Scan for the cell matching the given text and deliver its [X, Y] coordinate at center. 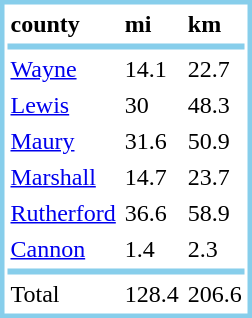
Maury [64, 140]
Total [64, 294]
1.4 [152, 248]
km [215, 24]
36.6 [152, 212]
14.1 [152, 68]
Cannon [64, 248]
50.9 [215, 140]
58.9 [215, 212]
30 [152, 104]
Lewis [64, 104]
2.3 [215, 248]
22.7 [215, 68]
31.6 [152, 140]
county [64, 24]
14.7 [152, 176]
206.6 [215, 294]
Marshall [64, 176]
mi [152, 24]
Rutherford [64, 212]
48.3 [215, 104]
Wayne [64, 68]
23.7 [215, 176]
128.4 [152, 294]
